For the text-containing cell, return its midpoint in (x, y) coordinate format. 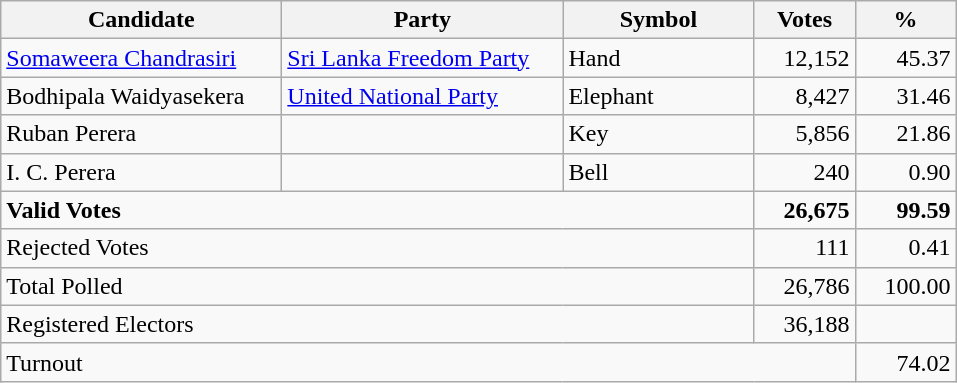
0.90 (906, 172)
100.00 (906, 286)
Registered Electors (378, 324)
0.41 (906, 248)
Elephant (658, 96)
74.02 (906, 362)
Hand (658, 58)
Symbol (658, 20)
Bodhipala Waidyasekera (142, 96)
Party (422, 20)
Valid Votes (378, 210)
12,152 (804, 58)
240 (804, 172)
Total Polled (378, 286)
United National Party (422, 96)
5,856 (804, 134)
Somaweera Chandrasiri (142, 58)
Sri Lanka Freedom Party (422, 58)
36,188 (804, 324)
Turnout (428, 362)
99.59 (906, 210)
Rejected Votes (378, 248)
Votes (804, 20)
45.37 (906, 58)
26,786 (804, 286)
26,675 (804, 210)
21.86 (906, 134)
I. C. Perera (142, 172)
8,427 (804, 96)
Candidate (142, 20)
Bell (658, 172)
Ruban Perera (142, 134)
Key (658, 134)
111 (804, 248)
31.46 (906, 96)
% (906, 20)
